Provide the [X, Y] coordinate of the cell's center where the given text is located.  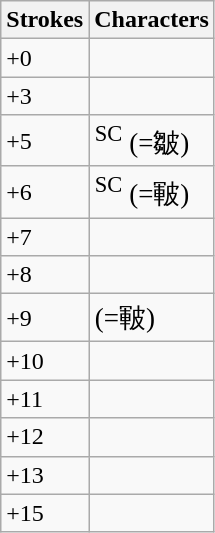
SC (=皺) [152, 140]
Characters [152, 20]
+15 [45, 513]
+6 [45, 192]
+9 [45, 318]
+5 [45, 140]
(=皸) [152, 318]
SC (=皸) [152, 192]
+0 [45, 58]
+13 [45, 475]
+10 [45, 361]
+3 [45, 96]
+12 [45, 437]
+8 [45, 275]
+7 [45, 237]
Strokes [45, 20]
+11 [45, 399]
